Search for the cell housing the specified text and yield its [X, Y] center coordinate. 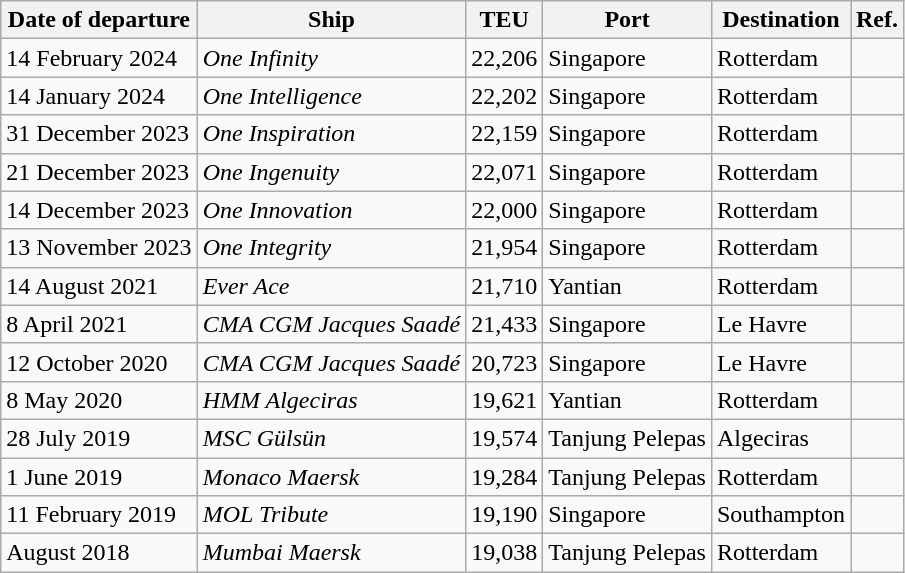
14 August 2021 [99, 286]
Destination [780, 20]
Ref. [876, 20]
22,000 [504, 210]
11 February 2019 [99, 515]
19,190 [504, 515]
14 December 2023 [99, 210]
22,202 [504, 96]
1 June 2019 [99, 477]
8 May 2020 [99, 400]
Ship [332, 20]
One Integrity [332, 248]
One Inspiration [332, 134]
19,574 [504, 438]
21,954 [504, 248]
12 October 2020 [99, 362]
One Ingenuity [332, 172]
Southampton [780, 515]
HMM Algeciras [332, 400]
Date of departure [99, 20]
One Infinity [332, 58]
MSC Gülsün [332, 438]
Algeciras [780, 438]
Port [628, 20]
21,710 [504, 286]
One Intelligence [332, 96]
Mumbai Maersk [332, 553]
Ever Ace [332, 286]
8 April 2021 [99, 324]
22,159 [504, 134]
14 January 2024 [99, 96]
28 July 2019 [99, 438]
21,433 [504, 324]
19,038 [504, 553]
19,284 [504, 477]
TEU [504, 20]
22,206 [504, 58]
Monaco Maersk [332, 477]
22,071 [504, 172]
31 December 2023 [99, 134]
14 February 2024 [99, 58]
One Innovation [332, 210]
20,723 [504, 362]
19,621 [504, 400]
21 December 2023 [99, 172]
August 2018 [99, 553]
13 November 2023 [99, 248]
MOL Tribute [332, 515]
